Identify which cell holds the provided text, then report its (X, Y) central coordinate. 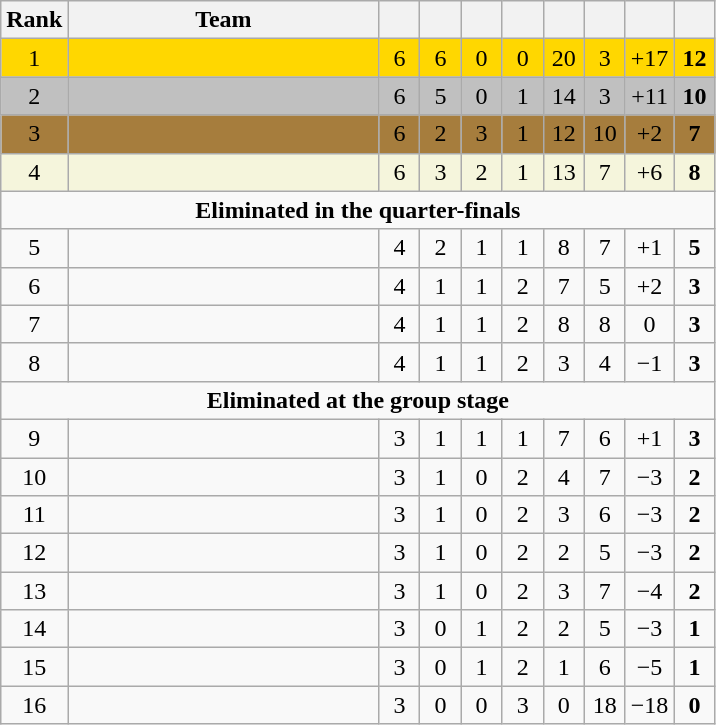
−4 (650, 591)
−18 (650, 705)
+6 (650, 172)
+11 (650, 96)
20 (564, 58)
−1 (650, 362)
15 (34, 667)
−5 (650, 667)
11 (34, 515)
Team (224, 20)
Eliminated at the group stage (358, 400)
Eliminated in the quarter-finals (358, 210)
18 (604, 705)
16 (34, 705)
Rank (34, 20)
9 (34, 438)
+17 (650, 58)
